Return [x, y] of the center of cell containing provided text 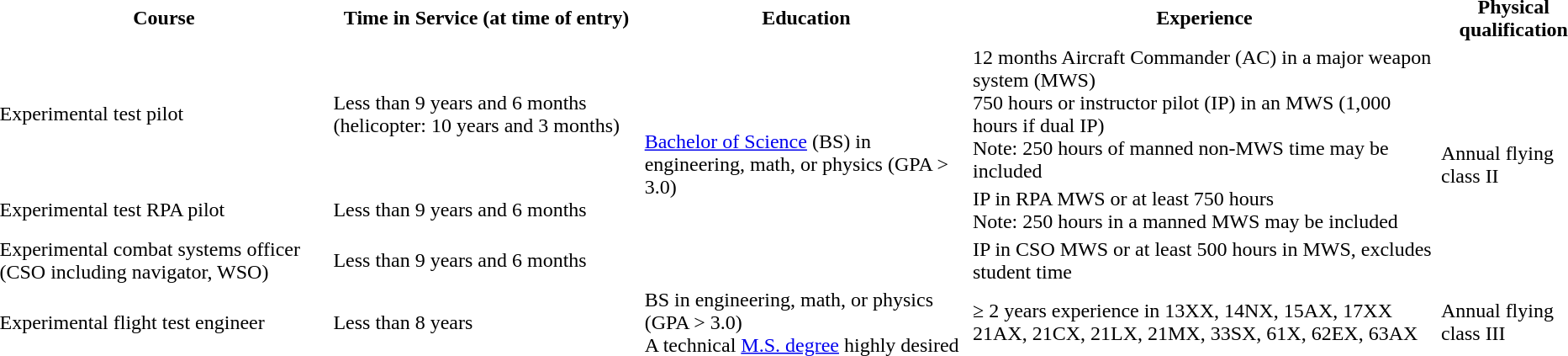
Bachelor of Science (BS) in engineering, math, or physics (GPA > 3.0) [805, 165]
IP in CSO MWS or at least 500 hours in MWS, excludes student time [1204, 261]
IP in RPA MWS or at least 750 hours Note: 250 hours in a manned MWS may be included [1204, 210]
Less than 9 years and 6 months (helicopter: 10 years and 3 months) [486, 114]
